Detect which cell encompasses the target text, then output its [X, Y] center coordinate. 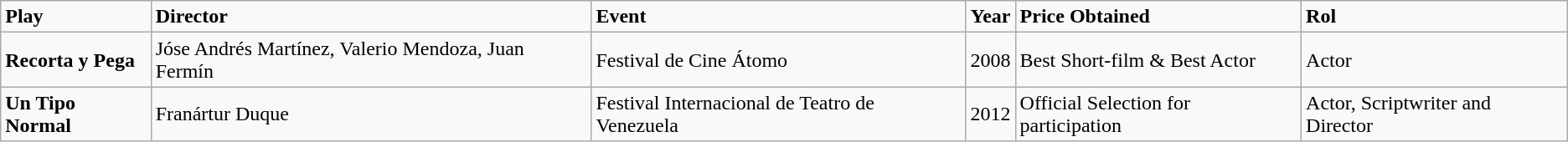
Year [990, 17]
2008 [990, 60]
Price Obtained [1158, 17]
2012 [990, 114]
Event [779, 17]
Play [75, 17]
Un Tipo Normal [75, 114]
Jóse Andrés Martínez, Valerio Mendoza, Juan Fermín [371, 60]
Festival de Cine Átomo [779, 60]
Festival Internacional de Teatro de Venezuela [779, 114]
Best Short-film & Best Actor [1158, 60]
Director [371, 17]
Franártur Duque [371, 114]
Recorta y Pega [75, 60]
Actor [1435, 60]
Official Selection for participation [1158, 114]
Rol [1435, 17]
Actor, Scriptwriter and Director [1435, 114]
